Search for the cell housing the specified text and yield its (X, Y) center coordinate. 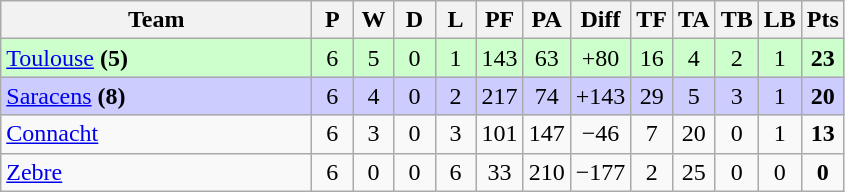
16 (652, 58)
7 (652, 134)
Connacht (156, 134)
TA (694, 20)
Zebre (156, 172)
−46 (600, 134)
LB (780, 20)
Toulouse (5) (156, 58)
W (374, 20)
147 (546, 134)
P (332, 20)
210 (546, 172)
PF (500, 20)
143 (500, 58)
TF (652, 20)
TB (736, 20)
101 (500, 134)
23 (822, 58)
Saracens (8) (156, 96)
Team (156, 20)
217 (500, 96)
25 (694, 172)
+143 (600, 96)
−177 (600, 172)
74 (546, 96)
63 (546, 58)
D (414, 20)
29 (652, 96)
L (456, 20)
33 (500, 172)
+80 (600, 58)
Pts (822, 20)
PA (546, 20)
13 (822, 134)
Diff (600, 20)
